Locate the cell with the specified text and output its [X, Y] center coordinate. 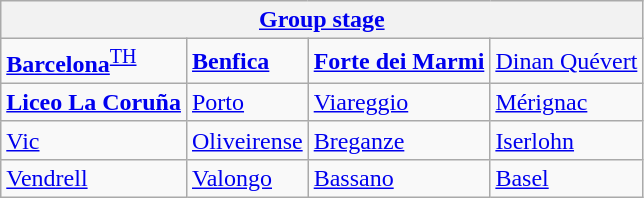
Dinan Quévert [566, 62]
Iserlohn [566, 140]
Group stage [322, 20]
Vendrell [94, 178]
Breganze [399, 140]
Liceo La Coruña [94, 102]
Viareggio [399, 102]
Bassano [399, 178]
Forte dei Marmi [399, 62]
Valongo [247, 178]
BarcelonaTH [94, 62]
Oliveirense [247, 140]
Mérignac [566, 102]
Porto [247, 102]
Vic [94, 140]
Benfica [247, 62]
Basel [566, 178]
